Output the [x, y] coordinate of the center of the cell containing the given text.  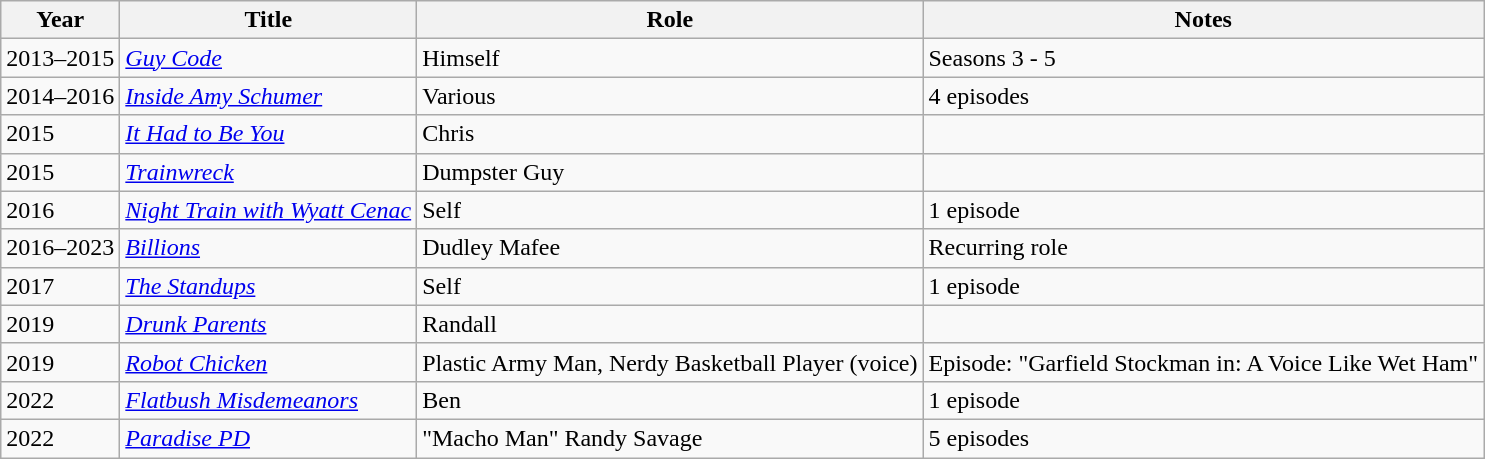
2016 [60, 210]
Drunk Parents [268, 324]
Role [670, 20]
2014–2016 [60, 96]
Paradise PD [268, 438]
Flatbush Misdemeanors [268, 400]
Seasons 3 - 5 [1204, 58]
Episode: "Garfield Stockman in: A Voice Like Wet Ham" [1204, 362]
Trainwreck [268, 172]
The Standups [268, 286]
Inside Amy Schumer [268, 96]
Robot Chicken [268, 362]
Dumpster Guy [670, 172]
4 episodes [1204, 96]
Billions [268, 248]
Plastic Army Man, Nerdy Basketball Player (voice) [670, 362]
Randall [670, 324]
Notes [1204, 20]
Year [60, 20]
"Macho Man" Randy Savage [670, 438]
Recurring role [1204, 248]
Chris [670, 134]
Dudley Mafee [670, 248]
Various [670, 96]
Night Train with Wyatt Cenac [268, 210]
Ben [670, 400]
Himself [670, 58]
Guy Code [268, 58]
2016–2023 [60, 248]
Title [268, 20]
2013–2015 [60, 58]
5 episodes [1204, 438]
It Had to Be You [268, 134]
2017 [60, 286]
